Identify which cell holds the provided text, then report its (X, Y) central coordinate. 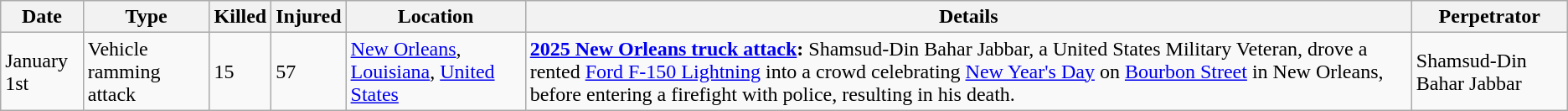
New Orleans, Louisiana, United States (436, 71)
15 (240, 71)
Details (968, 17)
Type (146, 17)
Killed (240, 17)
January 1st (42, 71)
Injured (308, 17)
Shamsud-Din Bahar Jabbar (1489, 71)
Perpetrator (1489, 17)
Location (436, 17)
Date (42, 17)
Vehicle ramming attack (146, 71)
57 (308, 71)
